Extract the (x, y) coordinate from the center of the cell holding the provided text.  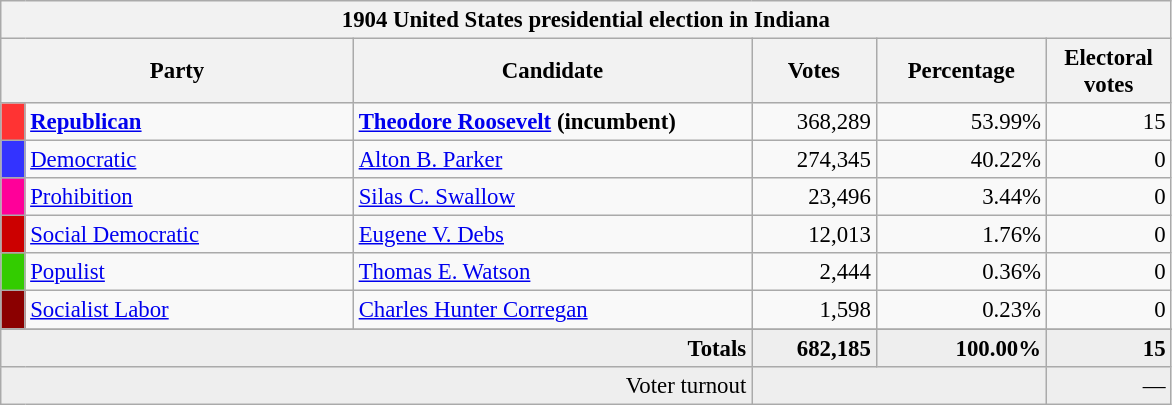
23,496 (814, 197)
Thomas E. Watson (552, 273)
Voter turnout (376, 385)
Democratic (189, 160)
Theodore Roosevelt (incumbent) (552, 122)
53.99% (961, 122)
Socialist Labor (189, 310)
0.23% (961, 310)
40.22% (961, 160)
12,013 (814, 235)
368,289 (814, 122)
Silas C. Swallow (552, 197)
0.36% (961, 273)
Electoral votes (1108, 72)
Populist (189, 273)
3.44% (961, 197)
100.00% (961, 348)
Percentage (961, 72)
Totals (376, 348)
Eugene V. Debs (552, 235)
274,345 (814, 160)
Prohibition (189, 197)
Social Democratic (189, 235)
— (1108, 385)
Candidate (552, 72)
1904 United States presidential election in Indiana (586, 20)
1,598 (814, 310)
Votes (814, 72)
Republican (189, 122)
682,185 (814, 348)
Alton B. Parker (552, 160)
2,444 (814, 273)
Party (178, 72)
1.76% (961, 235)
Charles Hunter Corregan (552, 310)
